Pinpoint the cell where the given text exists, returning its (X, Y) midpoint coordinate. 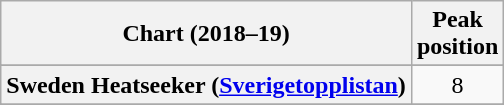
Peakposition (457, 34)
Sweden Heatseeker (Sverigetopplistan) (206, 85)
Chart (2018–19) (206, 34)
8 (457, 85)
